Identify which cell holds the provided text, then report its (x, y) central coordinate. 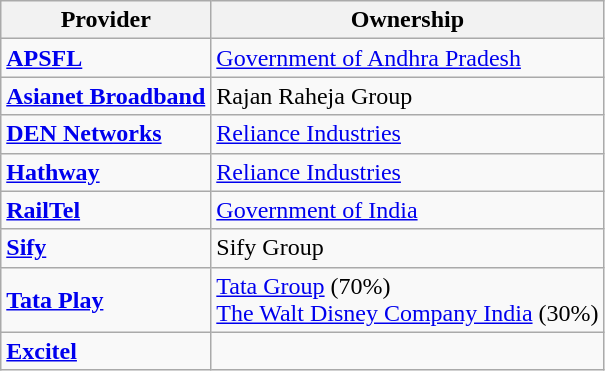
Ownership (408, 20)
Provider (106, 20)
Government of Andhra Pradesh (408, 58)
Government of India (408, 210)
APSFL (106, 58)
Excitel (106, 351)
Tata Group (70%) The Walt Disney Company India (30%) (408, 300)
Sify Group (408, 248)
Sify (106, 248)
Hathway (106, 172)
Rajan Raheja Group (408, 96)
DEN Networks (106, 134)
Tata Play (106, 300)
Asianet Broadband (106, 96)
RailTel (106, 210)
